Output the [X, Y] coordinate of the center of the cell containing the given text.  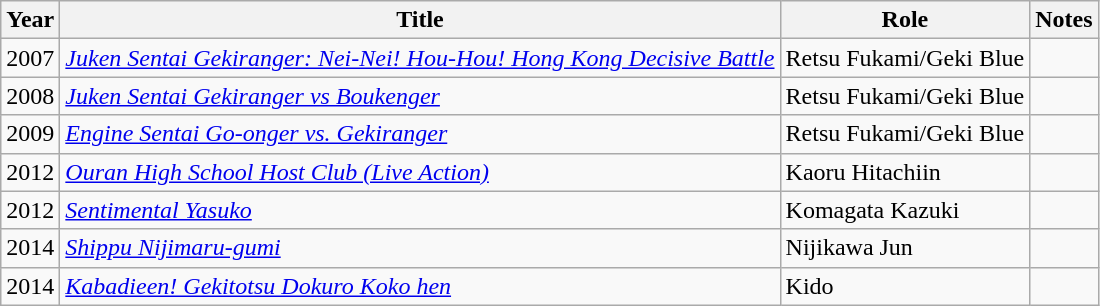
Ouran High School Host Club (Live Action) [420, 172]
Nijikawa Jun [905, 248]
Year [30, 20]
Kaoru Hitachiin [905, 172]
Notes [1064, 20]
Sentimental Yasuko [420, 210]
Shippu Nijimaru-gumi [420, 248]
Role [905, 20]
Engine Sentai Go-onger vs. Gekiranger [420, 134]
Kabadieen! Gekitotsu Dokuro Koko hen [420, 286]
Komagata Kazuki [905, 210]
Title [420, 20]
2008 [30, 96]
Kido [905, 286]
2007 [30, 58]
Juken Sentai Gekiranger vs Boukenger [420, 96]
Juken Sentai Gekiranger: Nei-Nei! Hou-Hou! Hong Kong Decisive Battle [420, 58]
2009 [30, 134]
